Locate the cell with the specified text and output its (x, y) center coordinate. 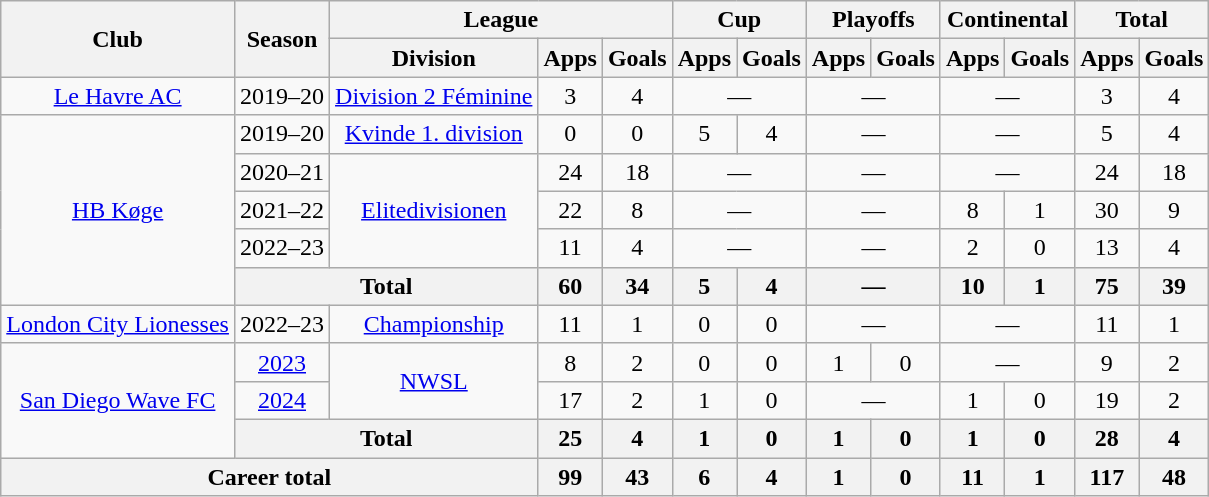
Division 2 Féminine (434, 96)
99 (570, 477)
17 (570, 400)
London City Lionesses (118, 324)
117 (1107, 477)
HB Køge (118, 210)
Club (118, 39)
Season (282, 39)
Elitedivisionen (434, 210)
28 (1107, 438)
Championship (434, 324)
Cup (739, 20)
2024 (282, 400)
19 (1107, 400)
Playoffs (873, 20)
13 (1107, 248)
22 (570, 210)
Le Havre AC (118, 96)
6 (704, 477)
39 (1174, 286)
Division (434, 58)
San Diego Wave FC (118, 400)
Continental (1007, 20)
30 (1107, 210)
2021–22 (282, 210)
60 (570, 286)
75 (1107, 286)
10 (972, 286)
2020–21 (282, 172)
Kvinde 1. division (434, 134)
2023 (282, 362)
48 (1174, 477)
League (502, 20)
25 (570, 438)
34 (637, 286)
NWSL (434, 381)
43 (637, 477)
Career total (270, 477)
